Find where the given text appears and provide that cell's center as [X, Y] coordinate. 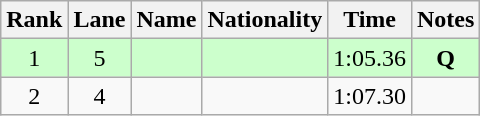
Q [445, 58]
2 [34, 96]
1 [34, 58]
Rank [34, 20]
Time [370, 20]
Notes [445, 20]
1:07.30 [370, 96]
1:05.36 [370, 58]
Lane [100, 20]
Nationality [265, 20]
5 [100, 58]
4 [100, 96]
Name [166, 20]
